Return (X, Y) of the center of cell containing provided text 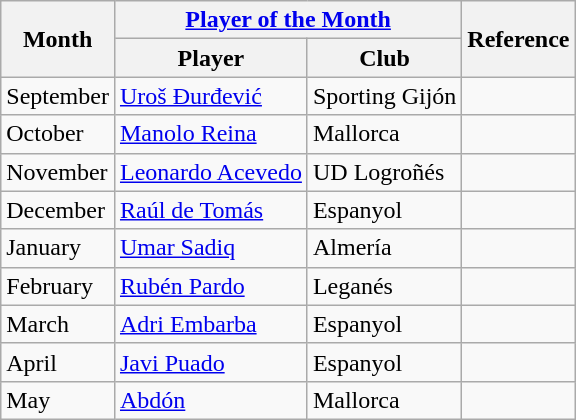
May (58, 400)
September (58, 96)
October (58, 134)
Uroš Đurđević (210, 96)
Sporting Gijón (384, 96)
UD Logroñés (384, 172)
Adri Embarba (210, 324)
Umar Sadiq (210, 248)
Club (384, 58)
February (58, 286)
Leganés (384, 286)
Player (210, 58)
Leonardo Acevedo (210, 172)
November (58, 172)
Player of the Month (288, 20)
March (58, 324)
Almería (384, 248)
Javi Puado (210, 362)
Raúl de Tomás (210, 210)
Abdón (210, 400)
January (58, 248)
April (58, 362)
Rubén Pardo (210, 286)
Manolo Reina (210, 134)
Month (58, 39)
December (58, 210)
Reference (518, 39)
